Search for the cell housing the specified text and yield its (x, y) center coordinate. 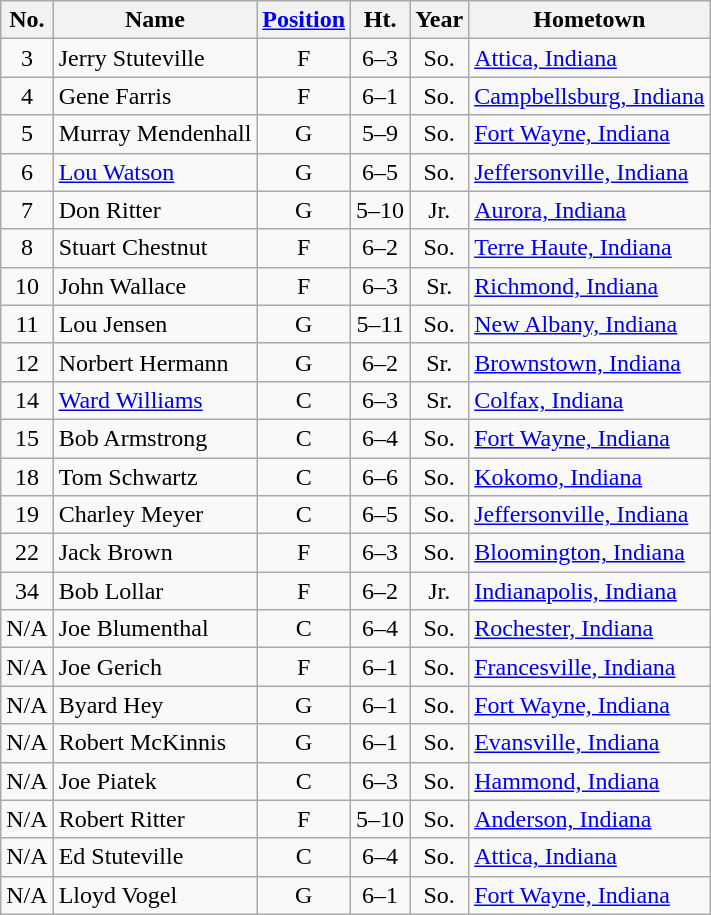
Anderson, Indiana (590, 819)
5–9 (380, 134)
Campbellsburg, Indiana (590, 96)
19 (27, 515)
Murray Mendenhall (155, 134)
Byard Hey (155, 705)
6–6 (380, 477)
Rochester, Indiana (590, 629)
3 (27, 58)
Don Ritter (155, 210)
Aurora, Indiana (590, 210)
34 (27, 591)
Stuart Chestnut (155, 248)
John Wallace (155, 286)
Terre Haute, Indiana (590, 248)
18 (27, 477)
Ed Stuteville (155, 857)
Kokomo, Indiana (590, 477)
8 (27, 248)
Francesville, Indiana (590, 667)
Richmond, Indiana (590, 286)
Position (304, 20)
Indianapolis, Indiana (590, 591)
Bob Armstrong (155, 438)
Joe Gerich (155, 667)
Brownstown, Indiana (590, 362)
14 (27, 400)
10 (27, 286)
No. (27, 20)
Robert Ritter (155, 819)
5–11 (380, 324)
Joe Piatek (155, 781)
4 (27, 96)
5 (27, 134)
Evansville, Indiana (590, 743)
12 (27, 362)
New Albany, Indiana (590, 324)
Bloomington, Indiana (590, 553)
Hometown (590, 20)
Lou Jensen (155, 324)
6 (27, 172)
Year (440, 20)
Ward Williams (155, 400)
Joe Blumenthal (155, 629)
Bob Lollar (155, 591)
Jack Brown (155, 553)
11 (27, 324)
Hammond, Indiana (590, 781)
22 (27, 553)
15 (27, 438)
7 (27, 210)
Lou Watson (155, 172)
Norbert Hermann (155, 362)
Gene Farris (155, 96)
Name (155, 20)
Charley Meyer (155, 515)
Robert McKinnis (155, 743)
Jerry Stuteville (155, 58)
Colfax, Indiana (590, 400)
Lloyd Vogel (155, 895)
Tom Schwartz (155, 477)
Ht. (380, 20)
